Provide the (X, Y) coordinate of the cell's center where the given text is located.  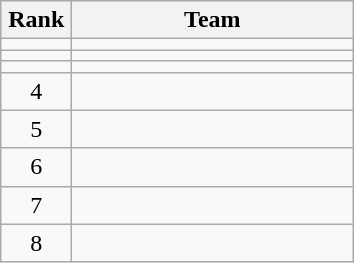
7 (36, 205)
5 (36, 129)
4 (36, 91)
Team (212, 20)
6 (36, 167)
Rank (36, 20)
8 (36, 243)
